Provide the (x, y) coordinate of the cell's center where the given text is located.  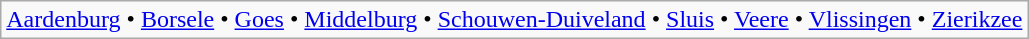
Aardenburg • Borsele • Goes • Middelburg • Schouwen-Duiveland • Sluis • Veere • Vlissingen • Zierikzee (514, 20)
